Capture the cell that displays the provided text and extract its (x, y) central coordinate. 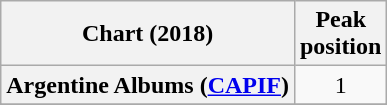
Peakposition (340, 34)
Argentine Albums (CAPIF) (148, 85)
Chart (2018) (148, 34)
1 (340, 85)
